Determine the [x, y] coordinate at the center of the cell enclosing the given text.  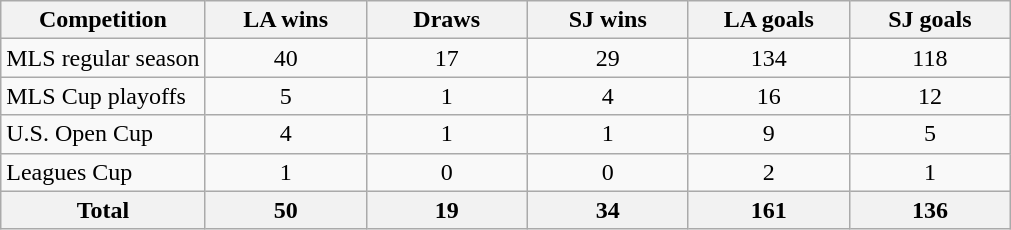
Leagues Cup [103, 172]
50 [286, 210]
19 [446, 210]
134 [768, 58]
SJ wins [608, 20]
LA goals [768, 20]
U.S. Open Cup [103, 134]
SJ goals [930, 20]
12 [930, 96]
Total [103, 210]
16 [768, 96]
29 [608, 58]
17 [446, 58]
161 [768, 210]
LA wins [286, 20]
Competition [103, 20]
40 [286, 58]
34 [608, 210]
2 [768, 172]
118 [930, 58]
9 [768, 134]
Draws [446, 20]
MLS Cup playoffs [103, 96]
136 [930, 210]
MLS regular season [103, 58]
